Determine the (X, Y) coordinate at the center of the cell enclosing the given text.  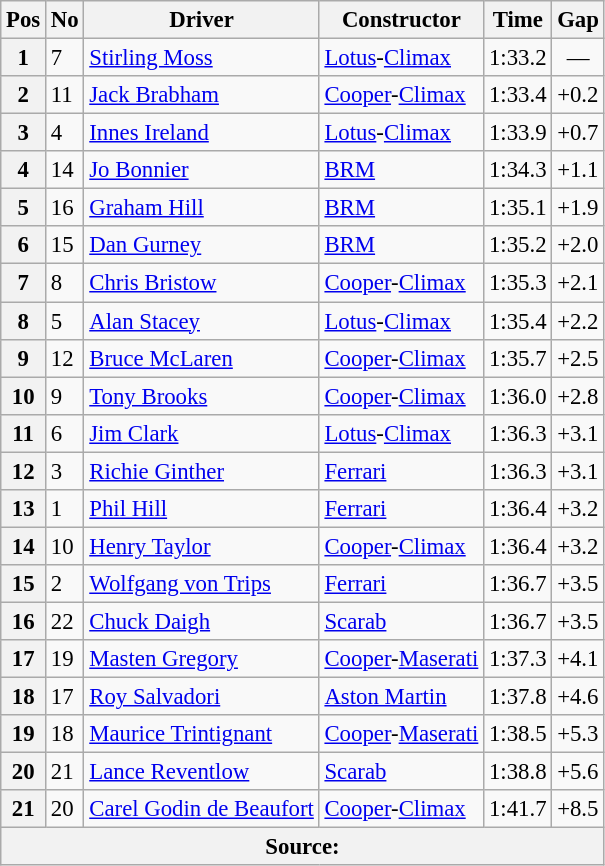
Dan Gurney (202, 245)
1:41.7 (518, 809)
Phil Hill (202, 509)
+2.0 (578, 245)
No (65, 20)
+4.1 (578, 659)
Driver (202, 20)
Chris Bristow (202, 283)
+2.5 (578, 358)
1:36.0 (518, 396)
1:38.5 (518, 734)
Bruce McLaren (202, 358)
1:35.2 (518, 245)
+5.6 (578, 772)
Jo Bonnier (202, 170)
Constructor (402, 20)
1:35.3 (518, 283)
1:35.7 (518, 358)
1:34.3 (518, 170)
Stirling Moss (202, 58)
1:35.4 (518, 321)
Roy Salvadori (202, 697)
Richie Ginther (202, 471)
Chuck Daigh (202, 621)
+4.6 (578, 697)
+2.1 (578, 283)
1:33.4 (518, 95)
Carel Godin de Beaufort (202, 809)
Alan Stacey (202, 321)
+2.8 (578, 396)
+2.2 (578, 321)
+8.5 (578, 809)
1:38.8 (518, 772)
1:37.8 (518, 697)
1:35.1 (518, 208)
Jack Brabham (202, 95)
Aston Martin (402, 697)
+0.2 (578, 95)
Graham Hill (202, 208)
Wolfgang von Trips (202, 584)
Henry Taylor (202, 546)
— (578, 58)
1:33.2 (518, 58)
Gap (578, 20)
1:33.9 (518, 133)
Tony Brooks (202, 396)
Lance Reventlow (202, 772)
+0.7 (578, 133)
Source: (302, 847)
22 (65, 621)
+5.3 (578, 734)
Innes Ireland (202, 133)
+1.1 (578, 170)
1:37.3 (518, 659)
Masten Gregory (202, 659)
Maurice Trintignant (202, 734)
+1.9 (578, 208)
13 (24, 509)
Time (518, 20)
Jim Clark (202, 433)
Pos (24, 20)
